Pinpoint the cell where the given text exists, returning its (x, y) midpoint coordinate. 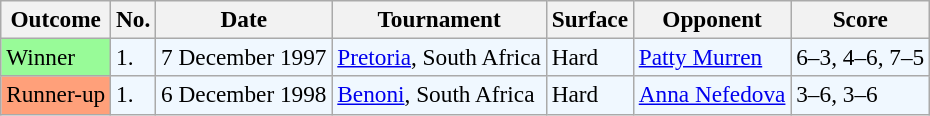
Tournament (439, 19)
Score (860, 19)
Opponent (712, 19)
Runner-up (56, 95)
Outcome (56, 19)
Winner (56, 57)
6 December 1998 (244, 95)
3–6, 3–6 (860, 95)
Date (244, 19)
Benoni, South Africa (439, 95)
Anna Nefedova (712, 95)
7 December 1997 (244, 57)
6–3, 4–6, 7–5 (860, 57)
Surface (590, 19)
Pretoria, South Africa (439, 57)
Patty Murren (712, 57)
No. (134, 19)
